Return (x, y) of the center of cell containing provided text 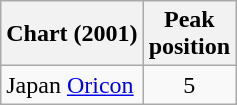
Chart (2001) (72, 34)
Peakposition (189, 34)
Japan Oricon (72, 85)
5 (189, 85)
